Capture the cell that displays the provided text and extract its [X, Y] central coordinate. 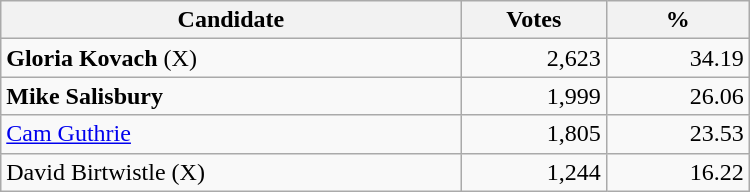
Votes [534, 20]
1,805 [534, 134]
David Birtwistle (X) [231, 172]
34.19 [678, 58]
26.06 [678, 96]
Gloria Kovach (X) [231, 58]
Cam Guthrie [231, 134]
16.22 [678, 172]
Candidate [231, 20]
1,999 [534, 96]
Mike Salisbury [231, 96]
2,623 [534, 58]
1,244 [534, 172]
% [678, 20]
23.53 [678, 134]
